Locate the cell with the specified text and output its (x, y) center coordinate. 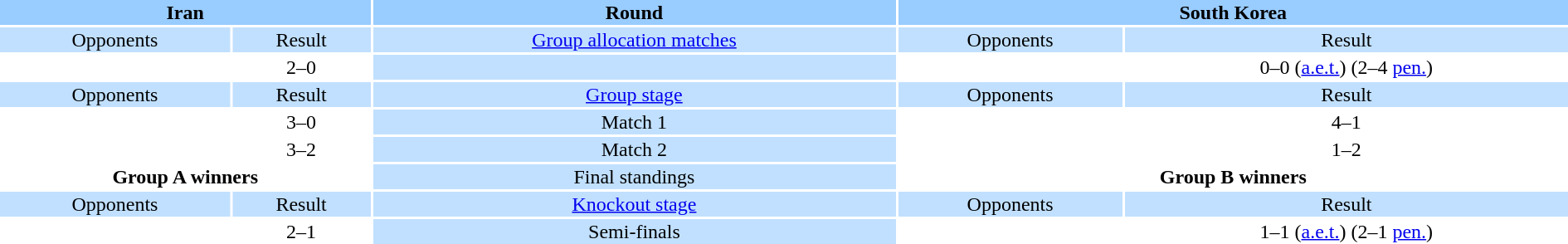
Round (634, 12)
Group stage (634, 95)
2–1 (301, 232)
Iran (185, 12)
Group B winners (1233, 177)
1–2 (1346, 149)
3–0 (301, 122)
1–1 (a.e.t.) (2–1 pen.) (1346, 232)
Match 1 (634, 122)
Group allocation matches (634, 40)
2–0 (301, 67)
Semi-finals (634, 232)
South Korea (1233, 12)
0–0 (a.e.t.) (2–4 pen.) (1346, 67)
Final standings (634, 177)
3–2 (301, 149)
Knockout stage (634, 204)
Match 2 (634, 149)
Group A winners (185, 177)
4–1 (1346, 122)
